Pinpoint the cell where the given text exists, returning its [X, Y] midpoint coordinate. 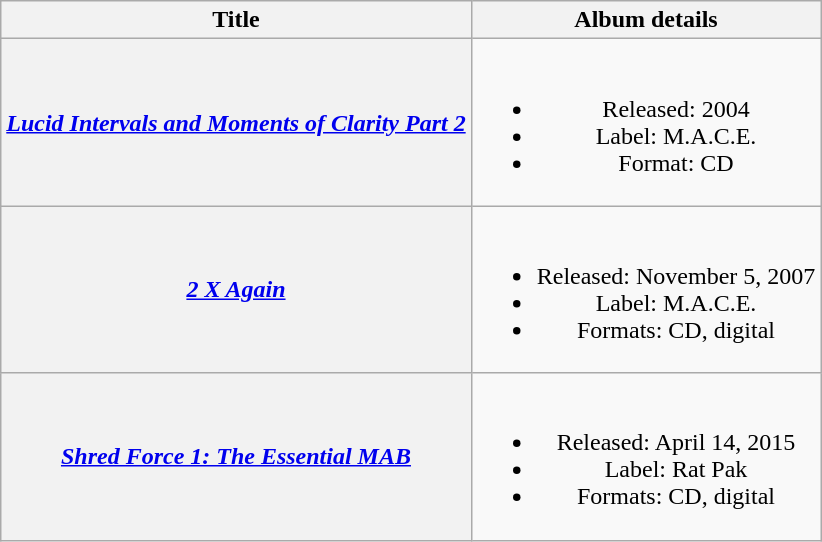
Released: 2004Label: M.A.C.E.Format: CD [646, 122]
Album details [646, 20]
Lucid Intervals and Moments of Clarity Part 2 [236, 122]
Released: April 14, 2015Label: Rat PakFormats: CD, digital [646, 456]
Title [236, 20]
Released: November 5, 2007Label: M.A.C.E.Formats: CD, digital [646, 290]
Shred Force 1: The Essential MAB [236, 456]
2 X Again [236, 290]
